Scan for the cell matching the given text and deliver its [X, Y] coordinate at center. 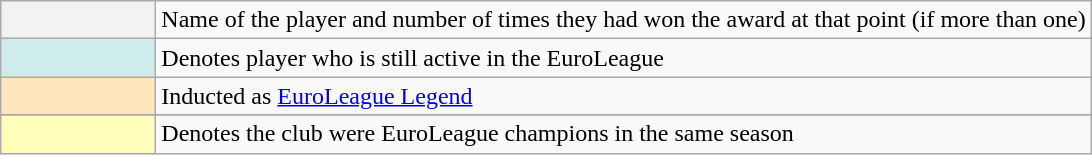
Denotes the club were EuroLeague champions in the same season [624, 134]
Denotes player who is still active in the EuroLeague [624, 58]
Inducted as EuroLeague Legend [624, 96]
Name of the player and number of times they had won the award at that point (if more than one) [624, 20]
